For the text-containing cell, return its midpoint in [x, y] coordinate format. 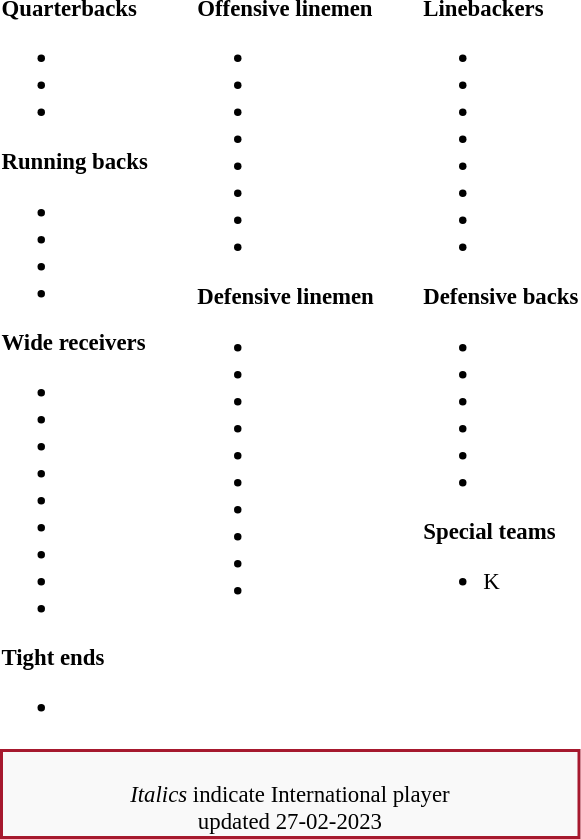
Italics indicate International player updated 27-02-2023 [290, 793]
